Extract the (x, y) coordinate from the center of the cell holding the provided text.  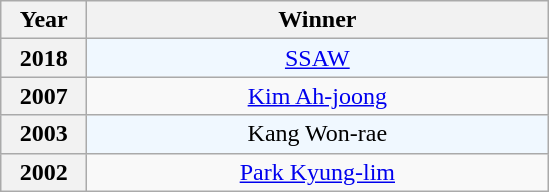
Kim Ah-joong (318, 96)
2007 (44, 96)
Year (44, 20)
Kang Won-rae (318, 134)
2002 (44, 172)
2003 (44, 134)
Winner (318, 20)
Park Kyung-lim (318, 172)
2018 (44, 58)
SSAW (318, 58)
